Determine the (x, y) coordinate at the center of the cell enclosing the given text.  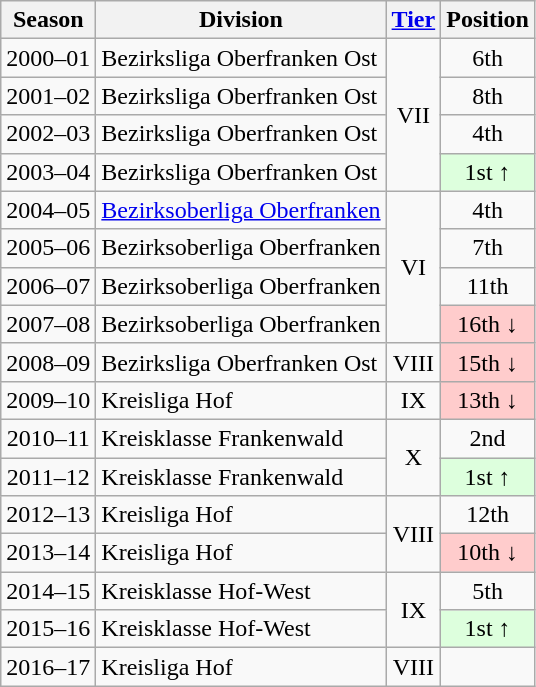
2010–11 (48, 438)
2004–05 (48, 210)
11th (488, 286)
7th (488, 248)
Tier (414, 20)
2009–10 (48, 400)
2007–08 (48, 324)
Position (488, 20)
2001–02 (48, 96)
16th ↓ (488, 324)
2015–16 (48, 629)
VII (414, 115)
2012–13 (48, 515)
2000–01 (48, 58)
VI (414, 267)
13th ↓ (488, 400)
2002–03 (48, 134)
12th (488, 515)
2003–04 (48, 172)
Season (48, 20)
2013–14 (48, 553)
10th ↓ (488, 553)
15th ↓ (488, 362)
6th (488, 58)
X (414, 457)
5th (488, 591)
2014–15 (48, 591)
2011–12 (48, 477)
2016–17 (48, 667)
2nd (488, 438)
2008–09 (48, 362)
2006–07 (48, 286)
2005–06 (48, 248)
8th (488, 96)
Division (241, 20)
